Detect which cell encompasses the target text, then output its [X, Y] center coordinate. 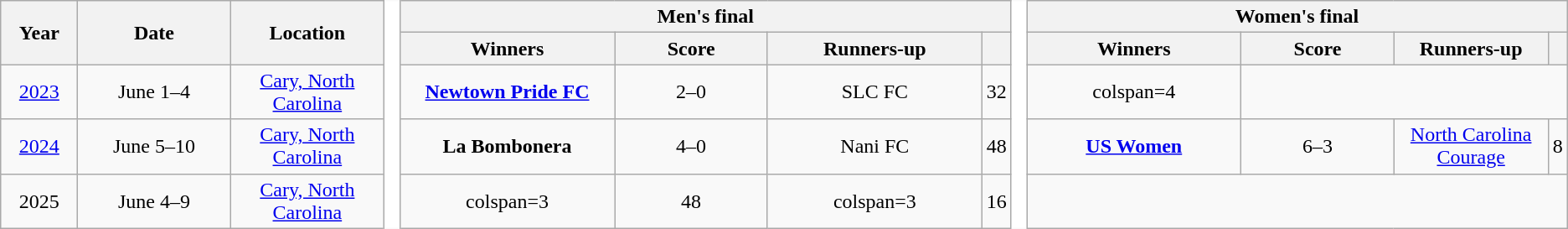
8 [1558, 146]
6–3 [1318, 146]
US Women [1134, 146]
2024 [39, 146]
Newtown Pride FC [508, 92]
Date [154, 33]
La Bombonera [508, 146]
Men's final [705, 17]
Women's final [1297, 17]
32 [997, 92]
2023 [39, 92]
June 1–4 [154, 92]
16 [997, 201]
4–0 [691, 146]
SLC FC [874, 92]
colspan=4 [1134, 92]
June 5–10 [154, 146]
June 4–9 [154, 201]
2–0 [691, 92]
Location [307, 33]
North Carolina Courage [1471, 146]
2025 [39, 201]
Nani FC [874, 146]
Year [39, 33]
